For the text-containing cell, return its midpoint in [X, Y] coordinate format. 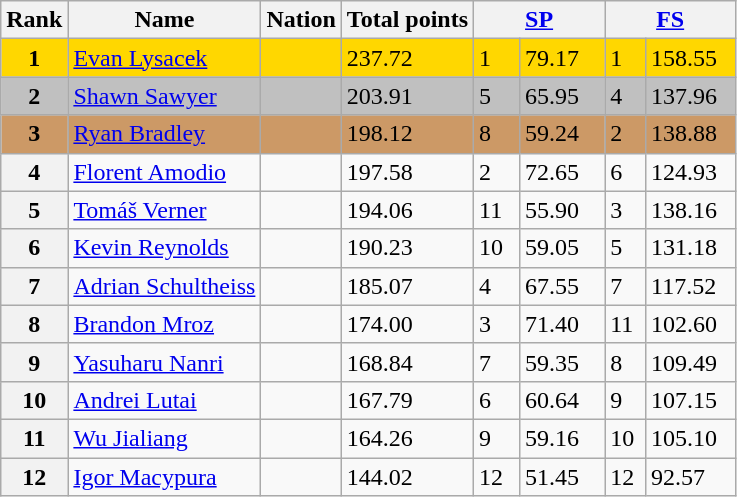
198.12 [407, 134]
203.91 [407, 96]
Kevin Reynolds [164, 248]
109.49 [691, 362]
FS [670, 20]
164.26 [407, 438]
Evan Lysacek [164, 58]
137.96 [691, 96]
168.84 [407, 362]
SP [540, 20]
59.35 [562, 362]
Florent Amodio [164, 172]
197.58 [407, 172]
237.72 [407, 58]
Ryan Bradley [164, 134]
144.02 [407, 477]
Name [164, 20]
185.07 [407, 286]
167.79 [407, 400]
59.16 [562, 438]
67.55 [562, 286]
59.24 [562, 134]
117.52 [691, 286]
105.10 [691, 438]
79.17 [562, 58]
59.05 [562, 248]
71.40 [562, 324]
Total points [407, 20]
190.23 [407, 248]
60.64 [562, 400]
158.55 [691, 58]
107.15 [691, 400]
65.95 [562, 96]
138.16 [691, 210]
131.18 [691, 248]
124.93 [691, 172]
102.60 [691, 324]
Shawn Sawyer [164, 96]
Tomáš Verner [164, 210]
Nation [301, 20]
Adrian Schultheiss [164, 286]
Rank [34, 20]
72.65 [562, 172]
Wu Jialiang [164, 438]
138.88 [691, 134]
174.00 [407, 324]
Andrei Lutai [164, 400]
55.90 [562, 210]
51.45 [562, 477]
Yasuharu Nanri [164, 362]
Igor Macypura [164, 477]
92.57 [691, 477]
Brandon Mroz [164, 324]
194.06 [407, 210]
